Return [X, Y] of the center of cell containing provided text 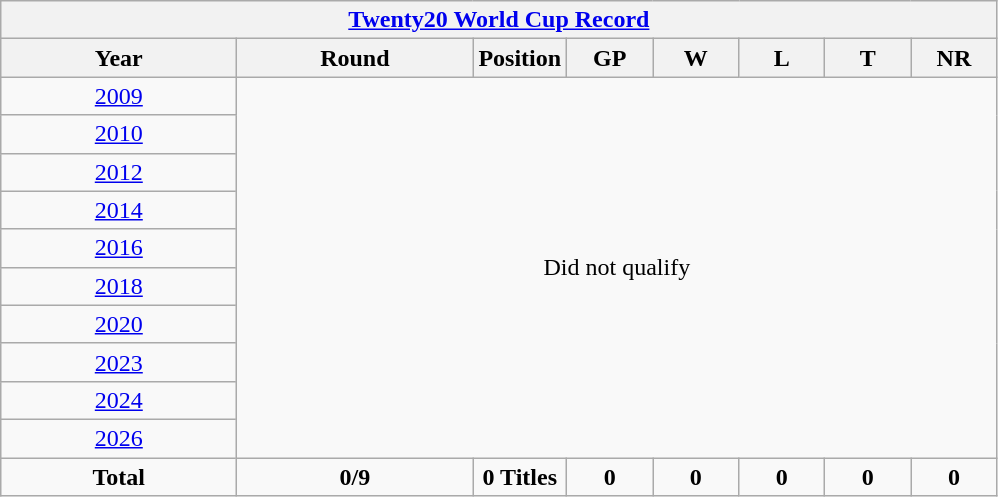
2023 [119, 362]
2018 [119, 286]
2014 [119, 210]
Twenty20 World Cup Record [499, 20]
Year [119, 58]
Round [355, 58]
2009 [119, 96]
Did not qualify [617, 268]
2010 [119, 134]
Total [119, 477]
Position [520, 58]
0 Titles [520, 477]
T [868, 58]
2012 [119, 172]
L [782, 58]
NR [954, 58]
0/9 [355, 477]
2016 [119, 248]
2020 [119, 324]
2026 [119, 438]
W [696, 58]
GP [610, 58]
2024 [119, 400]
